From the cell containing the given text, extract its center point as [x, y] coordinate. 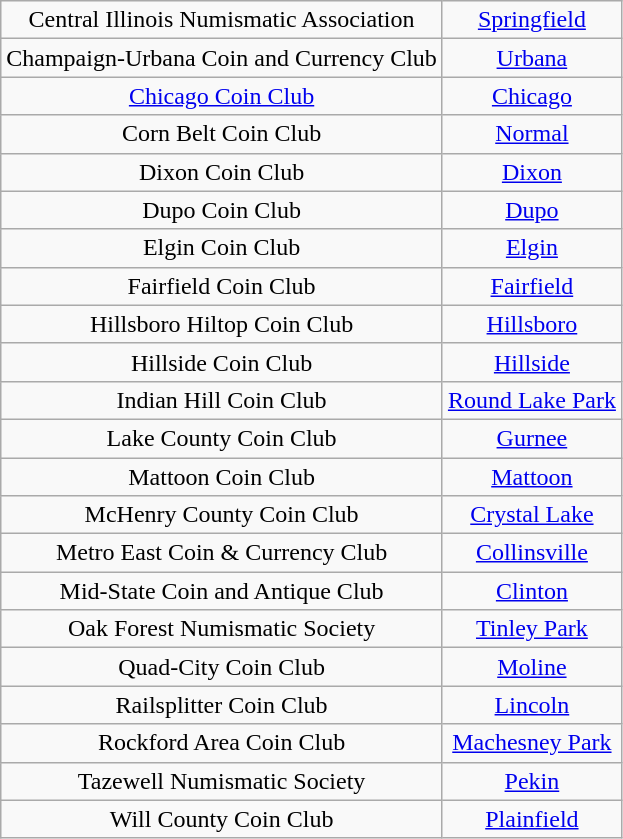
Moline [532, 667]
Plainfield [532, 819]
Dixon Coin Club [222, 172]
Champaign-Urbana Coin and Currency Club [222, 58]
Railsplitter Coin Club [222, 705]
Fairfield Coin Club [222, 286]
Metro East Coin & Currency Club [222, 553]
Quad-City Coin Club [222, 667]
Will County Coin Club [222, 819]
Urbana [532, 58]
Tazewell Numismatic Society [222, 781]
Hillsboro Hiltop Coin Club [222, 324]
Mattoon [532, 477]
Crystal Lake [532, 515]
Round Lake Park [532, 400]
Machesney Park [532, 743]
Chicago [532, 96]
Elgin Coin Club [222, 248]
Mid-State Coin and Antique Club [222, 591]
Hillside Coin Club [222, 362]
Corn Belt Coin Club [222, 134]
McHenry County Coin Club [222, 515]
Oak Forest Numismatic Society [222, 629]
Collinsville [532, 553]
Fairfield [532, 286]
Gurnee [532, 438]
Chicago Coin Club [222, 96]
Indian Hill Coin Club [222, 400]
Rockford Area Coin Club [222, 743]
Tinley Park [532, 629]
Hillside [532, 362]
Elgin [532, 248]
Pekin [532, 781]
Dupo Coin Club [222, 210]
Hillsboro [532, 324]
Central Illinois Numismatic Association [222, 20]
Dupo [532, 210]
Springfield [532, 20]
Clinton [532, 591]
Lincoln [532, 705]
Normal [532, 134]
Mattoon Coin Club [222, 477]
Lake County Coin Club [222, 438]
Dixon [532, 172]
